For the text-containing cell, return its midpoint in (x, y) coordinate format. 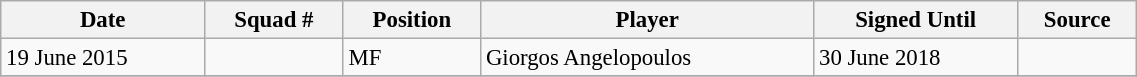
Player (648, 20)
Date (103, 20)
Signed Until (916, 20)
Position (412, 20)
Giorgos Angelopoulos (648, 58)
Squad # (274, 20)
Source (1078, 20)
19 June 2015 (103, 58)
30 June 2018 (916, 58)
MF (412, 58)
